Return the (x, y) coordinate for the center point of the cell that contains the specified text.  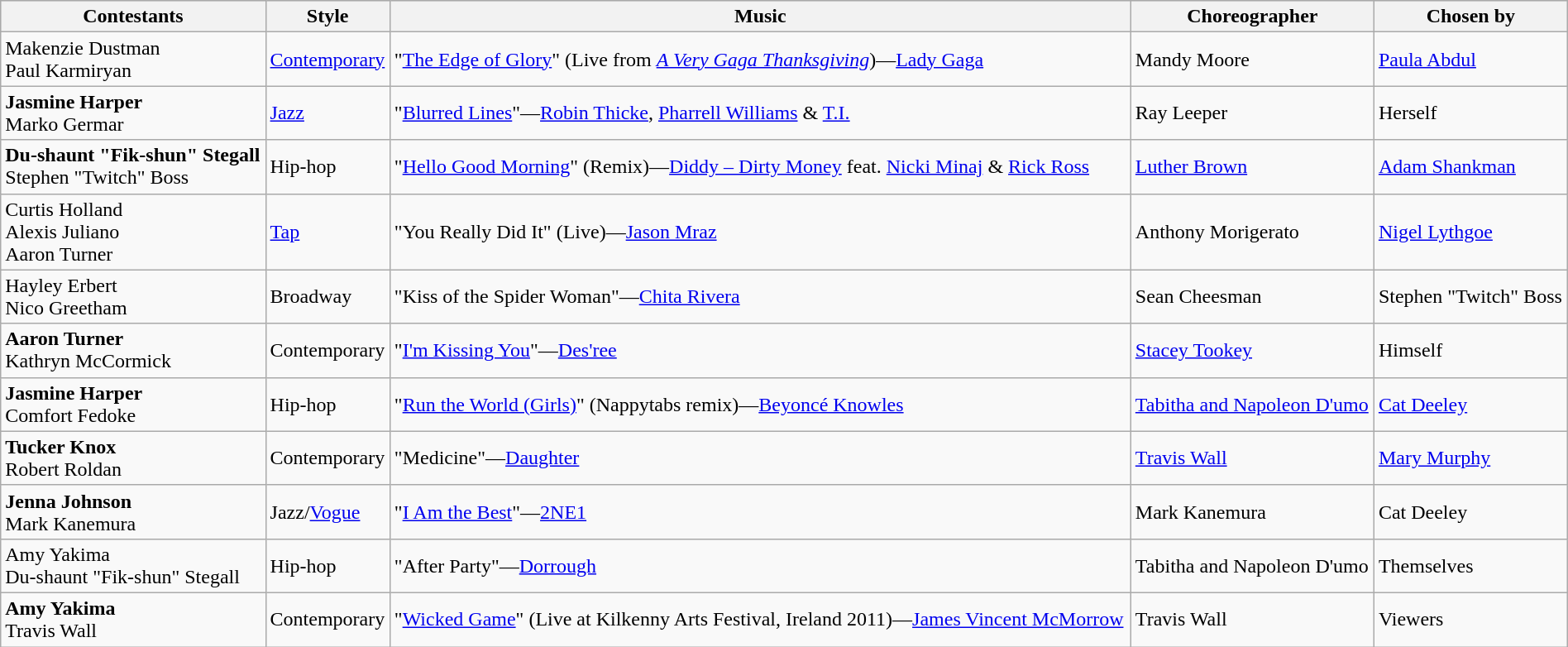
Jasmine HarperMarko Germar (133, 113)
Himself (1470, 351)
"You Really Did It" (Live)—Jason Mraz (760, 232)
Broadway (327, 296)
Luther Brown (1252, 167)
Choreographer (1252, 17)
"Run the World (Girls)" (Nappytabs remix)—Beyoncé Knowles (760, 404)
Viewers (1470, 619)
Stacey Tookey (1252, 351)
Music (760, 17)
"Wicked Game" (Live at Kilkenny Arts Festival, Ireland 2011)—James Vincent McMorrow (760, 619)
Hayley ErbertNico Greetham (133, 296)
Tap (327, 232)
Herself (1470, 113)
Makenzie DustmanPaul Karmiryan (133, 60)
Mary Murphy (1470, 458)
Contestants (133, 17)
Mark Kanemura (1252, 511)
Themselves (1470, 566)
"Blurred Lines"—Robin Thicke, Pharrell Williams & T.I. (760, 113)
Ray Leeper (1252, 113)
"After Party"—Dorrough (760, 566)
Jazz (327, 113)
Mandy Moore (1252, 60)
Jenna JohnsonMark Kanemura (133, 511)
Chosen by (1470, 17)
Du-shaunt "Fik-shun" StegallStephen "Twitch" Boss (133, 167)
Nigel Lythgoe (1470, 232)
Curtis HollandAlexis JulianoAaron Turner (133, 232)
Tucker KnoxRobert Roldan (133, 458)
"The Edge of Glory" (Live from A Very Gaga Thanksgiving)—Lady Gaga (760, 60)
Aaron TurnerKathryn McCormick (133, 351)
Anthony Morigerato (1252, 232)
"Kiss of the Spider Woman"—Chita Rivera (760, 296)
Jasmine HarperComfort Fedoke (133, 404)
"I'm Kissing You"—Des'ree (760, 351)
"I Am the Best"—2NE1 (760, 511)
Jazz/Vogue (327, 511)
Sean Cheesman (1252, 296)
"Medicine"—Daughter (760, 458)
Paula Abdul (1470, 60)
"Hello Good Morning" (Remix)—Diddy – Dirty Money feat. Nicki Minaj & Rick Ross (760, 167)
Stephen "Twitch" Boss (1470, 296)
Amy YakimaDu-shaunt "Fik-shun" Stegall (133, 566)
Adam Shankman (1470, 167)
Style (327, 17)
Amy YakimaTravis Wall (133, 619)
